Capture the cell that displays the provided text and extract its [x, y] central coordinate. 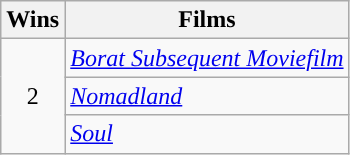
Nomadland [207, 96]
Soul [207, 134]
Films [207, 20]
Borat Subsequent Moviefilm [207, 58]
2 [33, 96]
Wins [33, 20]
